Output the [X, Y] coordinate of the center of the cell containing the given text.  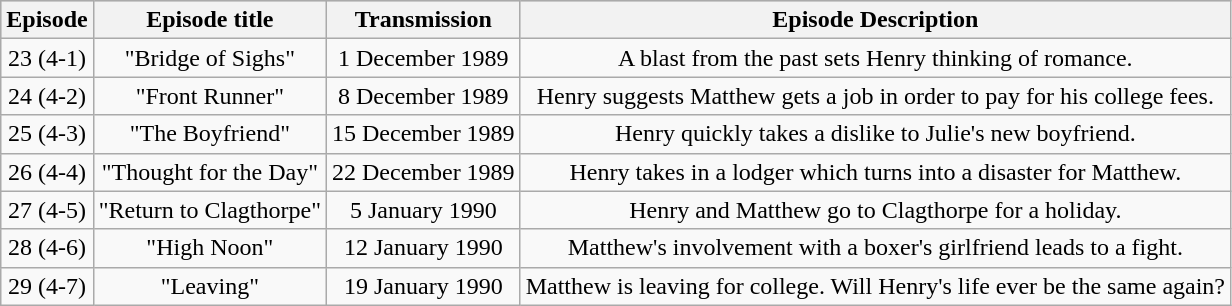
5 January 1990 [423, 210]
"Return to Clagthorpe" [210, 210]
19 January 1990 [423, 286]
"Bridge of Sighs" [210, 58]
Henry suggests Matthew gets a job in order to pay for his college fees. [875, 96]
8 December 1989 [423, 96]
28 (4-6) [47, 248]
Episode title [210, 20]
Henry quickly takes a dislike to Julie's new boyfriend. [875, 134]
26 (4-4) [47, 172]
1 December 1989 [423, 58]
"Leaving" [210, 286]
A blast from the past sets Henry thinking of romance. [875, 58]
Henry and Matthew go to Clagthorpe for a holiday. [875, 210]
24 (4-2) [47, 96]
"Thought for the Day" [210, 172]
"High Noon" [210, 248]
Matthew's involvement with a boxer's girlfriend leads to a fight. [875, 248]
25 (4-3) [47, 134]
Transmission [423, 20]
"Front Runner" [210, 96]
Matthew is leaving for college. Will Henry's life ever be the same again? [875, 286]
Episode Description [875, 20]
27 (4-5) [47, 210]
15 December 1989 [423, 134]
"The Boyfriend" [210, 134]
12 January 1990 [423, 248]
Episode [47, 20]
Henry takes in a lodger which turns into a disaster for Matthew. [875, 172]
29 (4-7) [47, 286]
23 (4-1) [47, 58]
22 December 1989 [423, 172]
